Search for the cell housing the specified text and yield its [X, Y] center coordinate. 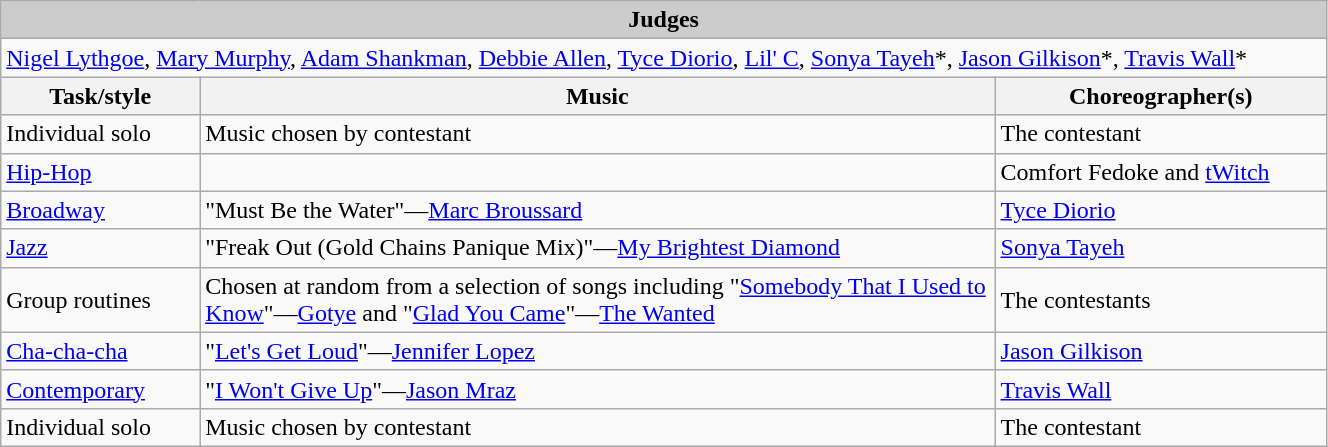
Contemporary [100, 389]
Group routines [100, 300]
"Must Be the Water"—Marc Broussard [598, 210]
Tyce Diorio [1160, 210]
Music [598, 96]
Cha-cha-cha [100, 351]
"Let's Get Loud"—Jennifer Lopez [598, 351]
Comfort Fedoke and tWitch [1160, 172]
Jazz [100, 248]
Nigel Lythgoe, Mary Murphy, Adam Shankman, Debbie Allen, Tyce Diorio, Lil' C, Sonya Tayeh*, Jason Gilkison*, Travis Wall* [664, 58]
Broadway [100, 210]
"Freak Out (Gold Chains Panique Mix)"—My Brightest Diamond [598, 248]
Task/style [100, 96]
Sonya Tayeh [1160, 248]
Hip-Hop [100, 172]
Choreographer(s) [1160, 96]
Judges [664, 20]
"I Won't Give Up"—Jason Mraz [598, 389]
Travis Wall [1160, 389]
Jason Gilkison [1160, 351]
Chosen at random from a selection of songs including "Somebody That I Used to Know"—Gotye and "Glad You Came"—The Wanted [598, 300]
The contestants [1160, 300]
